Detect which cell encompasses the target text, then output its [X, Y] center coordinate. 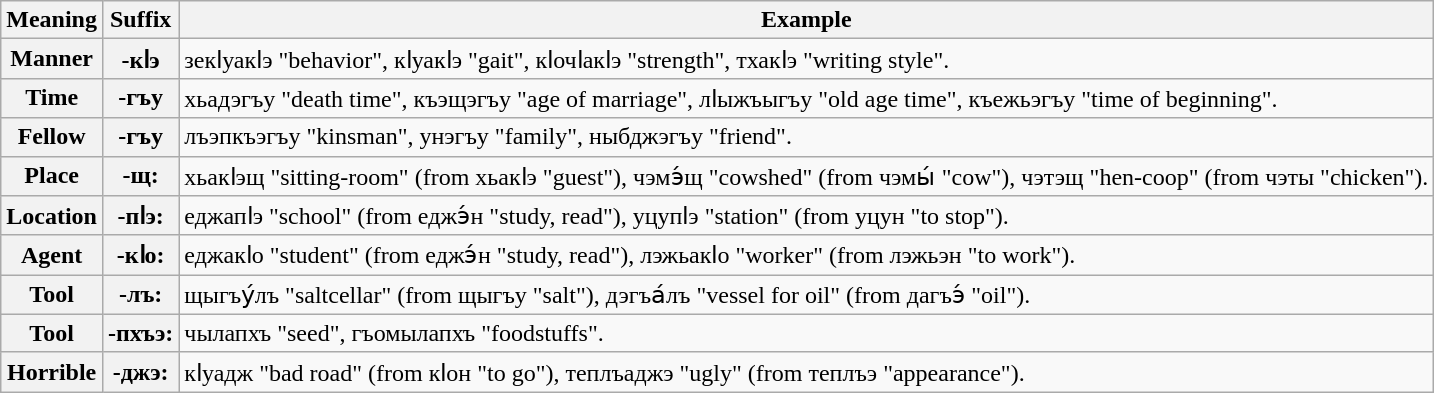
-лъ: [140, 295]
Location [52, 216]
Meaning [52, 20]
хьакӏэщ "sitting-room" (from хьакӏэ "guest"), чэмэ́щ "cowshed" (from чэмы́ "cow"), чэтэщ "hen-coop" (from чэты "chicken"). [806, 176]
чылапхъ "seed", гъомылапхъ "foodstuffs". [806, 333]
еджапӏэ "school" (from еджэ́н "study, read"), уцупӏэ "station" (from уцун "to stop"). [806, 216]
Fellow [52, 137]
Suffix [140, 20]
-пӏэ: [140, 216]
лъэпкъэгъу "kinsman", унэгъу "family", ныбджэгъу "friend". [806, 137]
-пхъэ: [140, 333]
кӏуадж "bad road" (from кӏон "to go"), теплъаджэ "ugly" (from теплъэ "appearance"). [806, 372]
-щ: [140, 176]
щыгъу́лъ "saltcellar" (from щыгъу "salt"), дэгъа́лъ "vessel for oil" (from дагъэ́ "oil"). [806, 295]
-джэ: [140, 372]
Time [52, 98]
-кӏо: [140, 255]
Place [52, 176]
еджакӏо "student" (from еджэ́н "study, read"), лэжьакӏо "worker" (from лэжьэн "to work"). [806, 255]
хьадэгъу "death time", къэщэгъу "age of marriage", лӏыжъыгъу "old age time", къежьэгъу "time of beginning". [806, 98]
-кӏэ [140, 59]
Horrible [52, 372]
зекӏуакӏэ "behavior", кӏуакӏэ "gait", кӏочӏакӏэ "strength", тхакӏэ "writing style". [806, 59]
Agent [52, 255]
Manner [52, 59]
Example [806, 20]
